From the cell containing the given text, extract its center point as [X, Y] coordinate. 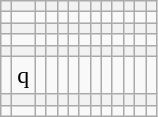
q [24, 75]
